Capture the cell that displays the provided text and extract its [x, y] central coordinate. 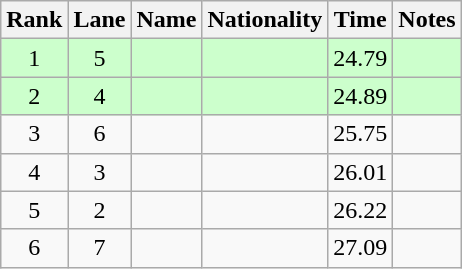
26.01 [360, 172]
Time [360, 20]
1 [34, 58]
Name [166, 20]
7 [100, 248]
Nationality [265, 20]
Rank [34, 20]
26.22 [360, 210]
Notes [427, 20]
27.09 [360, 248]
Lane [100, 20]
24.89 [360, 96]
25.75 [360, 134]
24.79 [360, 58]
